Locate the cell with the specified text and output its (x, y) center coordinate. 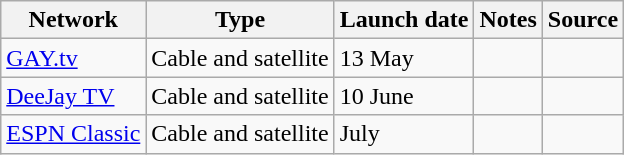
GAY.tv (74, 58)
Notes (508, 20)
10 June (404, 96)
Source (582, 20)
ESPN Classic (74, 134)
DeeJay TV (74, 96)
Launch date (404, 20)
Network (74, 20)
Type (240, 20)
July (404, 134)
13 May (404, 58)
